Return the (x, y) coordinate for the center point of the cell that contains the specified text.  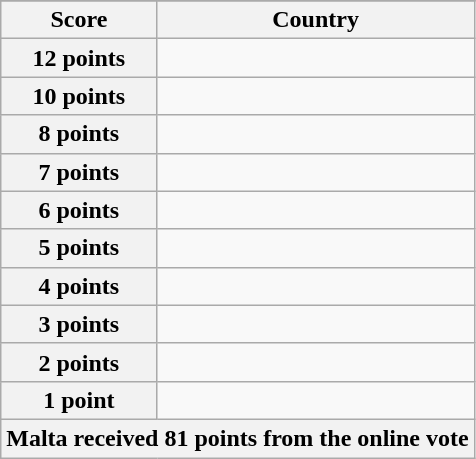
4 points (79, 286)
2 points (79, 362)
7 points (79, 172)
Country (316, 20)
6 points (79, 210)
8 points (79, 134)
10 points (79, 96)
5 points (79, 248)
Malta received 81 points from the online vote (238, 438)
3 points (79, 324)
12 points (79, 58)
1 point (79, 400)
Score (79, 20)
